Scan for the cell matching the given text and deliver its [x, y] coordinate at center. 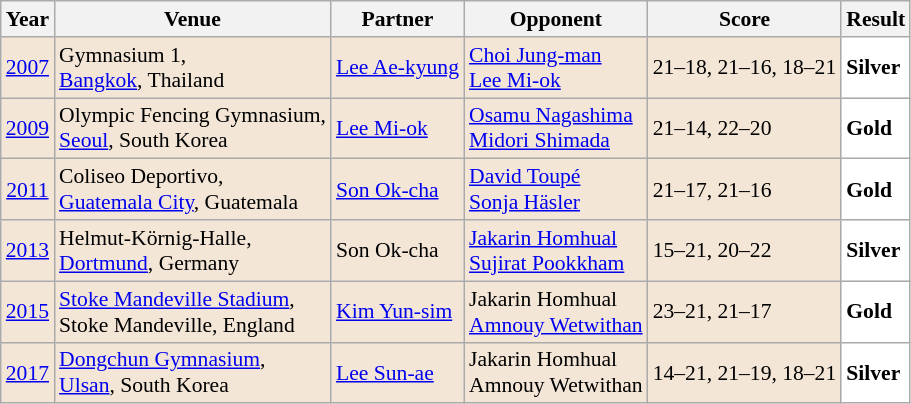
2011 [28, 190]
Kim Yun-sim [398, 312]
2009 [28, 128]
Venue [192, 19]
Result [876, 19]
Partner [398, 19]
Dongchun Gymnasium,Ulsan, South Korea [192, 372]
21–18, 21–16, 18–21 [745, 68]
Olympic Fencing Gymnasium,Seoul, South Korea [192, 128]
Lee Mi-ok [398, 128]
Gymnasium 1,Bangkok, Thailand [192, 68]
15–21, 20–22 [745, 250]
23–21, 21–17 [745, 312]
Lee Sun-ae [398, 372]
Lee Ae-kyung [398, 68]
2013 [28, 250]
21–14, 22–20 [745, 128]
2017 [28, 372]
2007 [28, 68]
Coliseo Deportivo,Guatemala City, Guatemala [192, 190]
14–21, 21–19, 18–21 [745, 372]
Stoke Mandeville Stadium,Stoke Mandeville, England [192, 312]
Choi Jung-man Lee Mi-ok [556, 68]
Jakarin Homhual Sujirat Pookkham [556, 250]
Helmut-Körnig-Halle,Dortmund, Germany [192, 250]
David Toupé Sonja Häsler [556, 190]
Score [745, 19]
2015 [28, 312]
21–17, 21–16 [745, 190]
Year [28, 19]
Osamu Nagashima Midori Shimada [556, 128]
Opponent [556, 19]
